Pinpoint the cell where the given text exists, returning its (X, Y) midpoint coordinate. 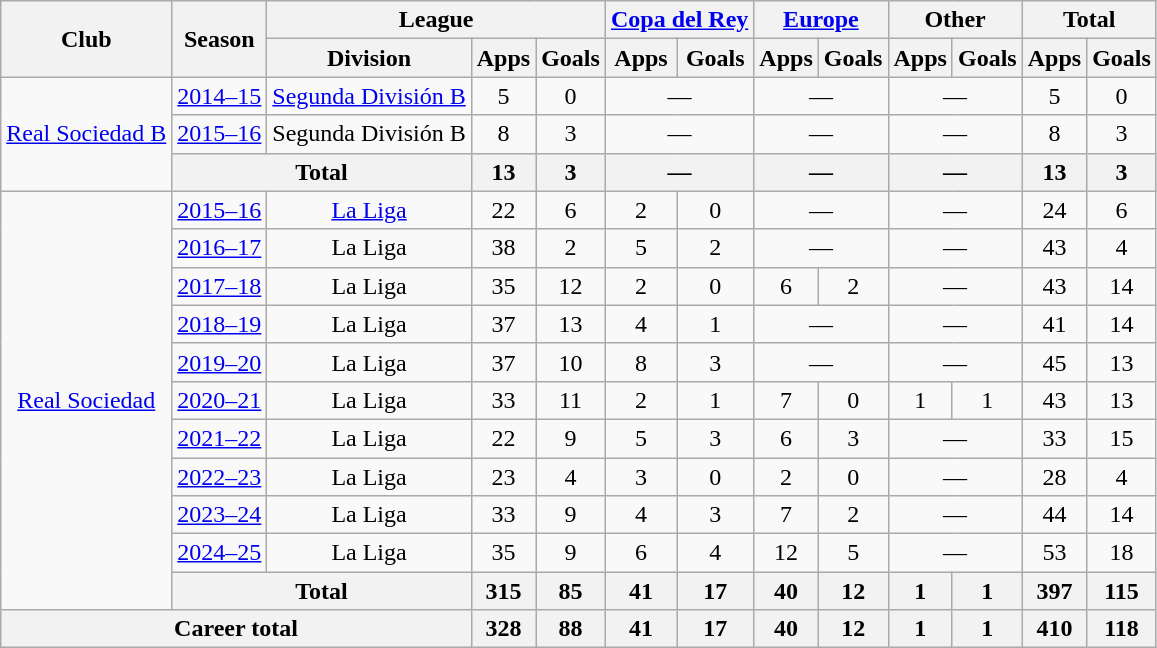
Europe (821, 20)
Real Sociedad B (86, 134)
15 (1122, 438)
315 (503, 591)
118 (1122, 629)
Copa del Rey (679, 20)
45 (1054, 362)
2020–21 (220, 400)
2019–20 (220, 362)
410 (1054, 629)
18 (1122, 553)
Other (955, 20)
2017–18 (220, 286)
Career total (236, 629)
328 (503, 629)
League (436, 20)
Club (86, 39)
2024–25 (220, 553)
88 (571, 629)
24 (1054, 210)
85 (571, 591)
397 (1054, 591)
2022–23 (220, 477)
115 (1122, 591)
Season (220, 39)
Real Sociedad (86, 400)
Division (369, 58)
2016–17 (220, 248)
38 (503, 248)
10 (571, 362)
2018–19 (220, 324)
23 (503, 477)
2023–24 (220, 515)
2021–22 (220, 438)
44 (1054, 515)
28 (1054, 477)
11 (571, 400)
2014–15 (220, 96)
53 (1054, 553)
